Determine the (x, y) coordinate at the center of the cell enclosing the given text.  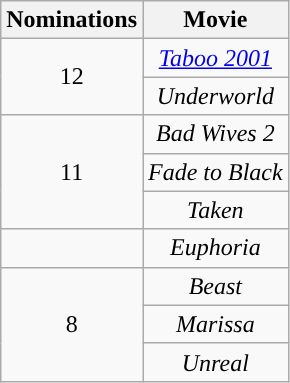
Taboo 2001 (215, 58)
Bad Wives 2 (215, 134)
12 (72, 77)
Marissa (215, 324)
11 (72, 172)
Movie (215, 20)
Taken (215, 210)
Euphoria (215, 248)
Nominations (72, 20)
Fade to Black (215, 172)
Underworld (215, 96)
8 (72, 324)
Unreal (215, 362)
Beast (215, 286)
